Detect which cell encompasses the target text, then output its [x, y] center coordinate. 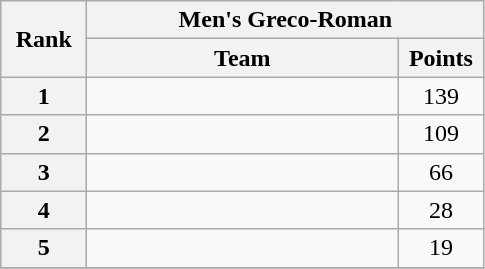
19 [441, 248]
Team [242, 58]
109 [441, 134]
66 [441, 172]
Rank [44, 39]
2 [44, 134]
3 [44, 172]
Points [441, 58]
Men's Greco-Roman [286, 20]
5 [44, 248]
4 [44, 210]
139 [441, 96]
28 [441, 210]
1 [44, 96]
